Locate the cell with the specified text and output its (X, Y) center coordinate. 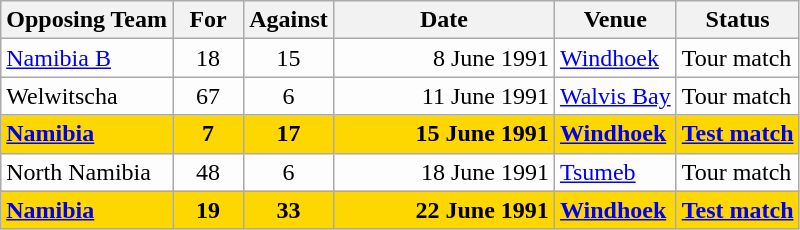
Venue (615, 20)
48 (208, 172)
Opposing Team (87, 20)
19 (208, 210)
For (208, 20)
67 (208, 96)
18 June 1991 (444, 172)
Date (444, 20)
11 June 1991 (444, 96)
Welwitscha (87, 96)
15 (289, 58)
22 June 1991 (444, 210)
15 June 1991 (444, 134)
Walvis Bay (615, 96)
Against (289, 20)
8 June 1991 (444, 58)
33 (289, 210)
7 (208, 134)
Tsumeb (615, 172)
18 (208, 58)
Status (738, 20)
Namibia B (87, 58)
North Namibia (87, 172)
17 (289, 134)
